Find where the given text appears and provide that cell's center as [X, Y] coordinate. 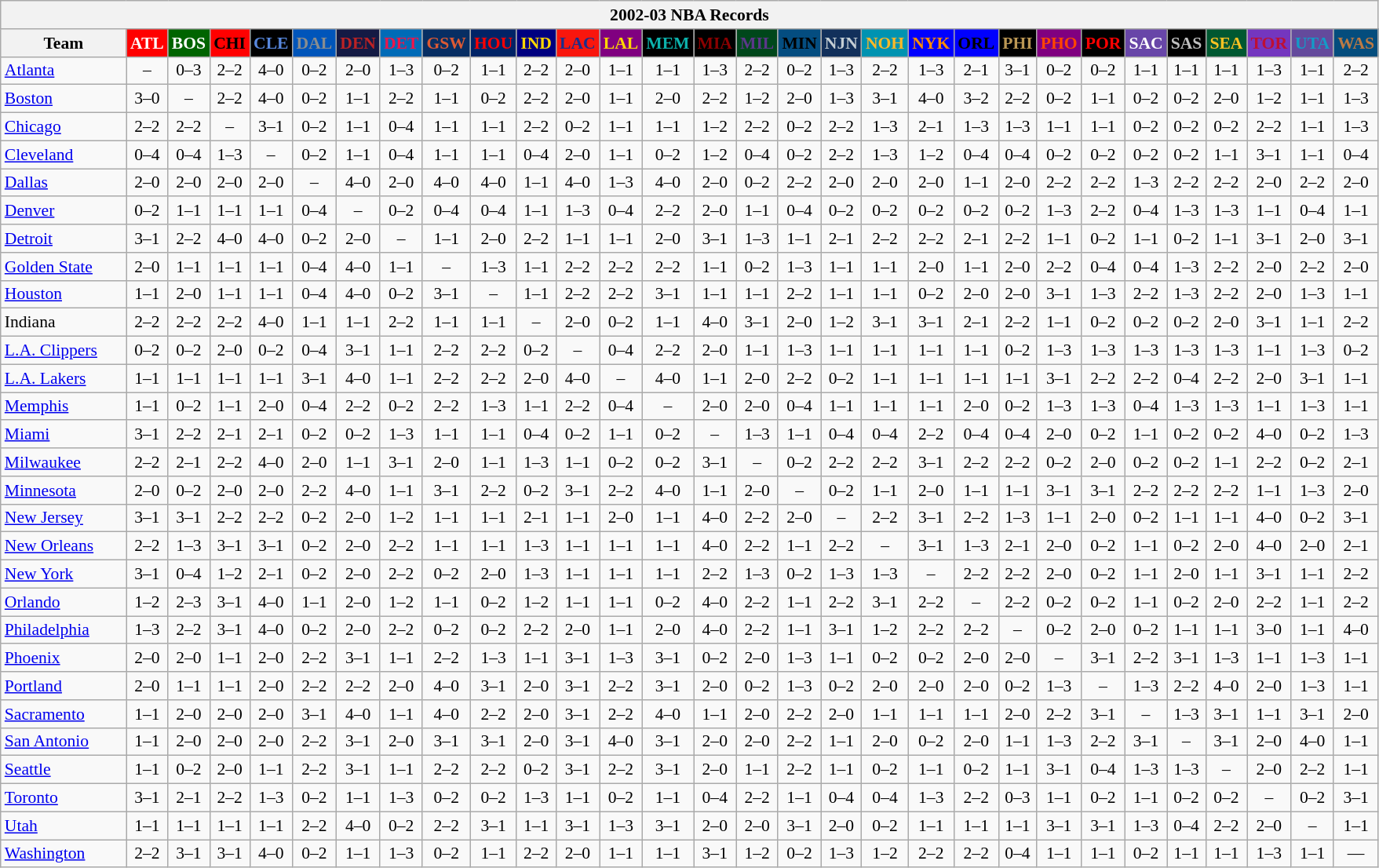
MEM [667, 43]
Milwaukee [64, 462]
Indiana [64, 323]
3–2 [976, 99]
L.A. Clippers [64, 351]
ORL [976, 43]
Seattle [64, 770]
New York [64, 574]
Phoenix [64, 658]
LAL [622, 43]
Memphis [64, 407]
TOR [1270, 43]
Toronto [64, 798]
Sacramento [64, 714]
LAC [578, 43]
CHI [229, 43]
Minnesota [64, 491]
New Orleans [64, 546]
Cleveland [64, 155]
MIN [799, 43]
Washington [64, 854]
PHO [1060, 43]
New Jersey [64, 518]
Orlando [64, 602]
NJN [841, 43]
SAS [1187, 43]
SEA [1226, 43]
UTA [1312, 43]
Denver [64, 211]
NOH [885, 43]
BOS [188, 43]
IND [536, 43]
PHI [1017, 43]
2002-03 NBA Records [689, 15]
— [1356, 854]
MIA [715, 43]
San Antonio [64, 742]
Portland [64, 686]
CLE [272, 43]
DET [402, 43]
Golden State [64, 267]
Utah [64, 826]
Boston [64, 99]
WAS [1356, 43]
Miami [64, 435]
Team [64, 43]
2–3 [188, 602]
DAL [315, 43]
Detroit [64, 239]
Philadelphia [64, 630]
SAC [1146, 43]
Houston [64, 294]
Atlanta [64, 71]
GSW [446, 43]
Chicago [64, 127]
POR [1104, 43]
NYK [931, 43]
ATL [148, 43]
L.A. Lakers [64, 378]
MIL [757, 43]
HOU [493, 43]
Dallas [64, 183]
DEN [358, 43]
